Find where the given text appears and provide that cell's center as (X, Y) coordinate. 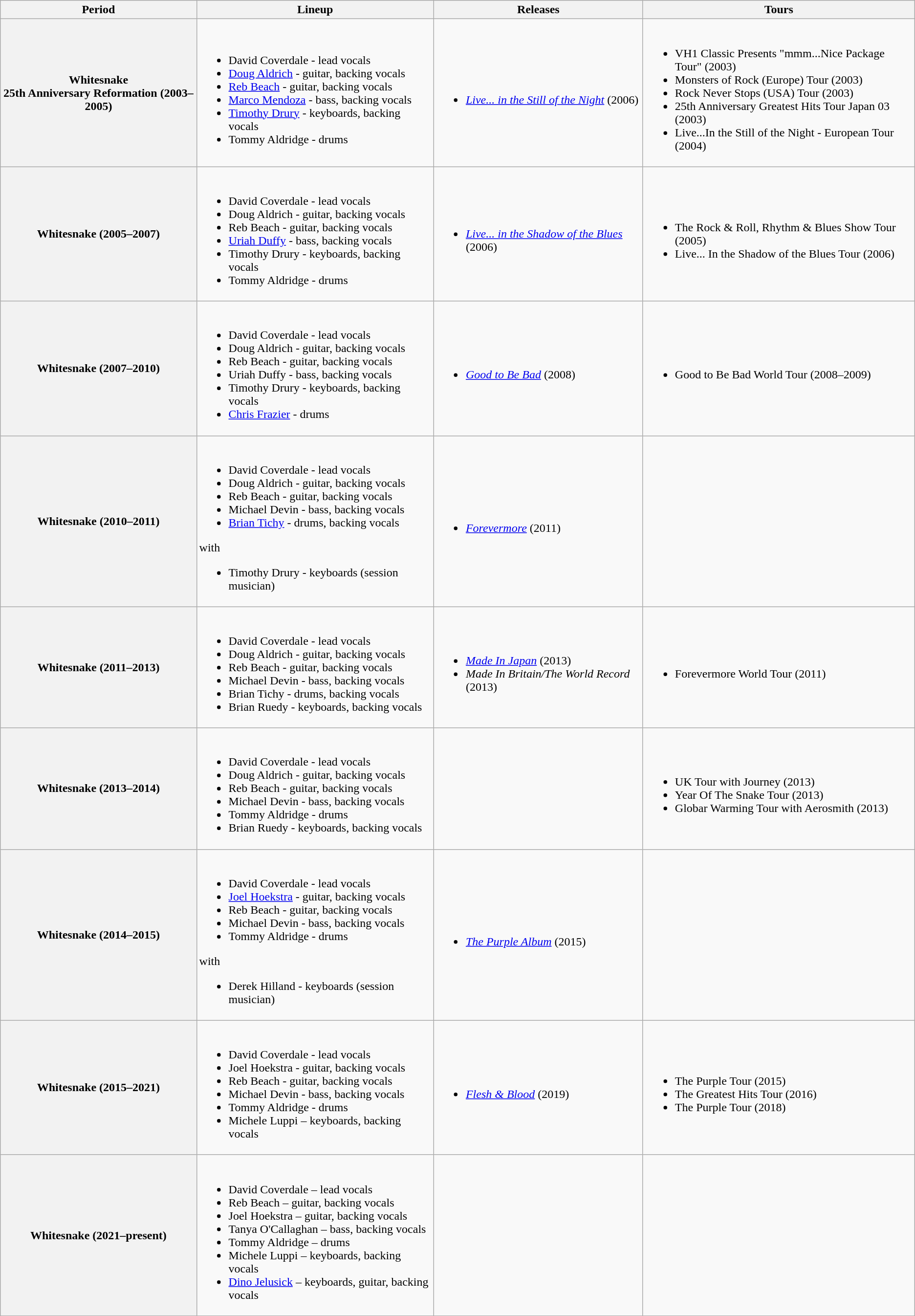
Releases (538, 10)
Whitesnake (2014–2015) (99, 935)
Whitesnake (2010–2011) (99, 521)
Live... in the Still of the Night (2006) (538, 93)
The Purple Tour (2015)The Greatest Hits Tour (2016)The Purple Tour (2018) (779, 1087)
Whitesnake (2005–2007) (99, 234)
Whitesnake (2007–2010) (99, 369)
Good to Be Bad World Tour (2008–2009) (779, 369)
The Rock & Roll, Rhythm & Blues Show Tour (2005)Live... In the Shadow of the Blues Tour (2006) (779, 234)
Whitesnake (2021–present) (99, 1235)
Made In Japan (2013)Made In Britain/The World Record (2013) (538, 667)
Whitesnake (2013–2014) (99, 789)
Whitesnake25th Anniversary Reformation (2003–2005) (99, 93)
UK Tour with Journey (2013)Year Of The Snake Tour (2013)Globar Warming Tour with Aerosmith (2013) (779, 789)
Tours (779, 10)
Whitesnake (2011–2013) (99, 667)
Forevermore (2011) (538, 521)
The Purple Album (2015) (538, 935)
Forevermore World Tour (2011) (779, 667)
Live... in the Shadow of the Blues (2006) (538, 234)
Lineup (315, 10)
Whitesnake (2015–2021) (99, 1087)
Flesh & Blood (2019) (538, 1087)
Good to Be Bad (2008) (538, 369)
Period (99, 10)
